From the cell containing the given text, extract its center point as (X, Y) coordinate. 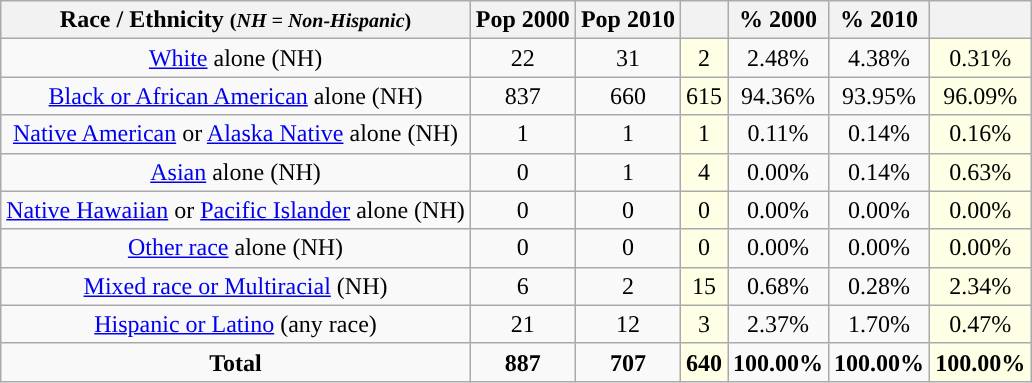
White alone (NH) (236, 58)
Total (236, 362)
Race / Ethnicity (NH = Non-Hispanic) (236, 20)
0.28% (880, 286)
Pop 2000 (522, 20)
660 (628, 96)
640 (704, 362)
4.38% (880, 58)
93.95% (880, 96)
Other race alone (NH) (236, 248)
21 (522, 324)
0.68% (778, 286)
% 2010 (880, 20)
Mixed race or Multiracial (NH) (236, 286)
0.63% (980, 172)
615 (704, 96)
% 2000 (778, 20)
887 (522, 362)
0.16% (980, 134)
707 (628, 362)
2.48% (778, 58)
Pop 2010 (628, 20)
6 (522, 286)
2.34% (980, 286)
3 (704, 324)
12 (628, 324)
94.36% (778, 96)
Hispanic or Latino (any race) (236, 324)
4 (704, 172)
Native American or Alaska Native alone (NH) (236, 134)
2.37% (778, 324)
1.70% (880, 324)
96.09% (980, 96)
31 (628, 58)
Asian alone (NH) (236, 172)
0.47% (980, 324)
0.11% (778, 134)
15 (704, 286)
837 (522, 96)
22 (522, 58)
0.31% (980, 58)
Native Hawaiian or Pacific Islander alone (NH) (236, 210)
Black or African American alone (NH) (236, 96)
